Determine the [x, y] coordinate at the center of the cell enclosing the given text.  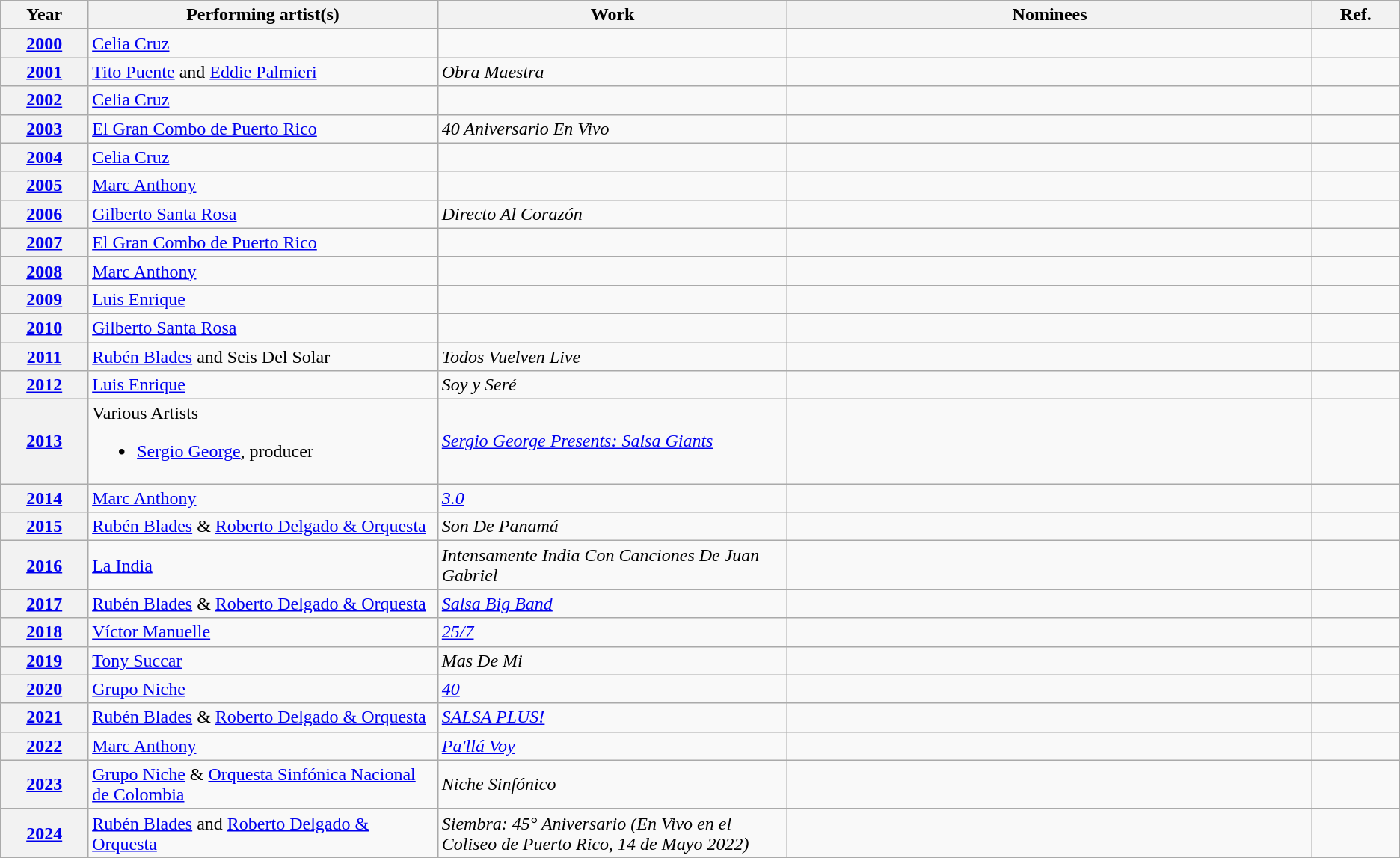
Grupo Niche & Orquesta Sinfónica Nacional de Colombia [263, 784]
2009 [45, 299]
2000 [45, 43]
Soy y Seré [612, 385]
Niche Sinfónico [612, 784]
3.0 [612, 498]
Nominees [1050, 15]
2001 [45, 72]
2018 [45, 632]
2021 [45, 717]
Son De Panamá [612, 527]
Obra Maestra [612, 72]
2017 [45, 604]
2004 [45, 157]
2024 [45, 833]
2011 [45, 357]
Tito Puente and Eddie Palmieri [263, 72]
2013 [45, 441]
Intensamente India Con Canciones De Juan Gabriel [612, 566]
2023 [45, 784]
2019 [45, 661]
2010 [45, 328]
Directo Al Corazón [612, 214]
La India [263, 566]
Todos Vuelven Live [612, 357]
Sergio George Presents: Salsa Giants [612, 441]
2022 [45, 746]
Grupo Niche [263, 689]
Pa'llá Voy [612, 746]
40 Aniversario En Vivo [612, 129]
Siembra: 45° Aniversario (En Vivo en el Coliseo de Puerto Rico, 14 de Mayo 2022) [612, 833]
2015 [45, 527]
Work [612, 15]
Rubén Blades and Roberto Delgado & Orquesta [263, 833]
Year [45, 15]
25/7 [612, 632]
Salsa Big Band [612, 604]
Ref. [1355, 15]
Various ArtistsSergio George, producer [263, 441]
2020 [45, 689]
40 [612, 689]
2005 [45, 186]
Mas De Mi [612, 661]
2008 [45, 271]
2014 [45, 498]
Rubén Blades and Seis Del Solar [263, 357]
Performing artist(s) [263, 15]
2006 [45, 214]
Víctor Manuelle [263, 632]
Tony Succar [263, 661]
2002 [45, 100]
2016 [45, 566]
2003 [45, 129]
SALSA PLUS! [612, 717]
2012 [45, 385]
2007 [45, 242]
